Capture the cell that displays the provided text and extract its (X, Y) central coordinate. 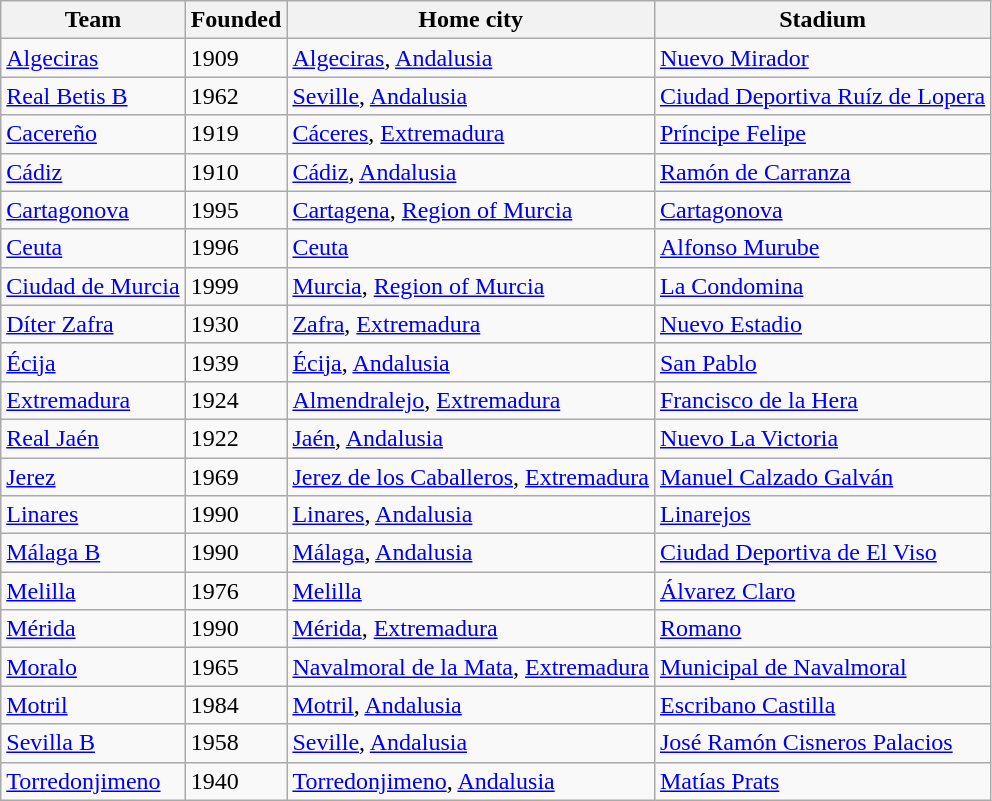
Stadium (822, 20)
1909 (236, 58)
Nuevo Estadio (822, 324)
1999 (236, 286)
Linares (93, 515)
Murcia, Region of Murcia (471, 286)
1958 (236, 743)
Nuevo La Victoria (822, 438)
Moralo (93, 667)
Navalmoral de la Mata, Extremadura (471, 667)
Ciudad Deportiva Ruíz de Lopera (822, 96)
Écija (93, 362)
San Pablo (822, 362)
Mérida, Extremadura (471, 629)
1924 (236, 400)
Málaga, Andalusia (471, 553)
Jerez de los Caballeros, Extremadura (471, 477)
1984 (236, 705)
Home city (471, 20)
1940 (236, 781)
Linares, Andalusia (471, 515)
Mérida (93, 629)
La Condomina (822, 286)
1965 (236, 667)
José Ramón Cisneros Palacios (822, 743)
Algeciras (93, 58)
Ramón de Carranza (822, 172)
Díter Zafra (93, 324)
Francisco de la Hera (822, 400)
Municipal de Navalmoral (822, 667)
1919 (236, 134)
1930 (236, 324)
Nuevo Mirador (822, 58)
1995 (236, 210)
Founded (236, 20)
1976 (236, 591)
Motril (93, 705)
1969 (236, 477)
Jaén, Andalusia (471, 438)
Extremadura (93, 400)
Romano (822, 629)
1996 (236, 248)
1910 (236, 172)
Manuel Calzado Galván (822, 477)
Jerez (93, 477)
Motril, Andalusia (471, 705)
Cartagena, Region of Murcia (471, 210)
Torredonjimeno (93, 781)
Algeciras, Andalusia (471, 58)
Príncipe Felipe (822, 134)
1922 (236, 438)
Cáceres, Extremadura (471, 134)
Cádiz, Andalusia (471, 172)
1962 (236, 96)
Zafra, Extremadura (471, 324)
Matías Prats (822, 781)
Écija, Andalusia (471, 362)
Cacereño (93, 134)
Ciudad de Murcia (93, 286)
Escribano Castilla (822, 705)
Ciudad Deportiva de El Viso (822, 553)
Álvarez Claro (822, 591)
Málaga B (93, 553)
Torredonjimeno, Andalusia (471, 781)
Real Betis B (93, 96)
Alfonso Murube (822, 248)
Team (93, 20)
Cádiz (93, 172)
1939 (236, 362)
Almendralejo, Extremadura (471, 400)
Sevilla B (93, 743)
Real Jaén (93, 438)
Linarejos (822, 515)
